Output the (X, Y) coordinate of the center of the cell containing the given text.  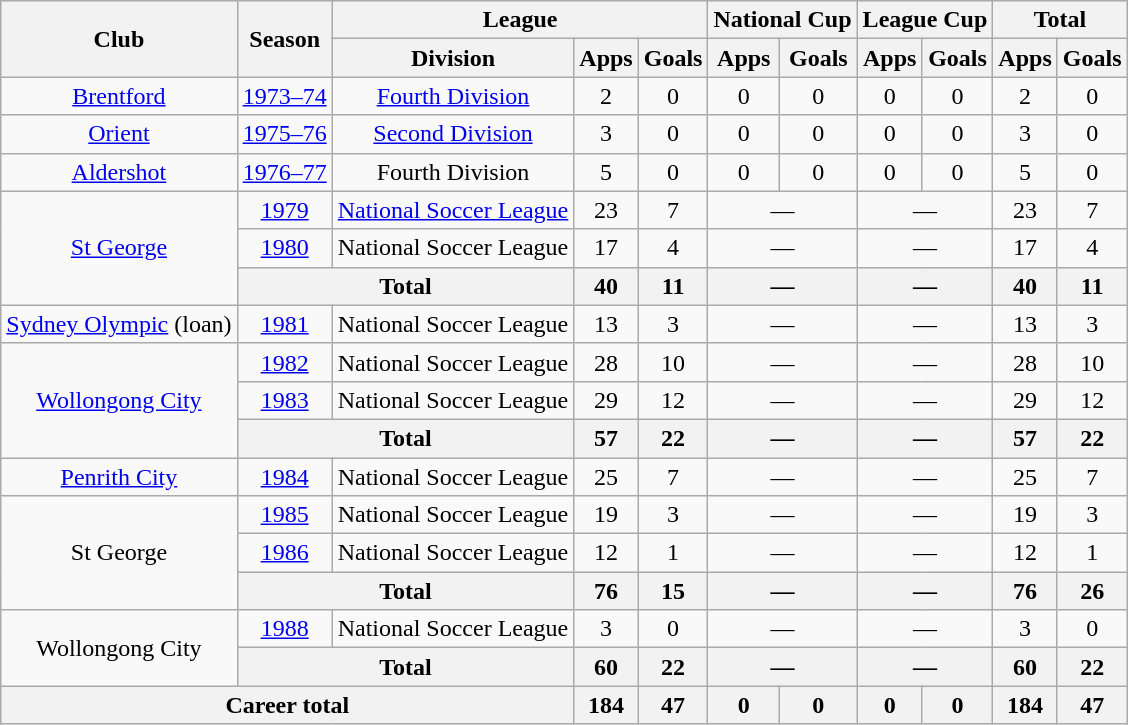
1979 (284, 210)
1980 (284, 248)
15 (673, 591)
Career total (288, 705)
1988 (284, 629)
Sydney Olympic (loan) (119, 324)
1981 (284, 324)
National Cup (782, 20)
1973–74 (284, 96)
League (520, 20)
1982 (284, 362)
1986 (284, 553)
Penrith City (119, 477)
Second Division (453, 134)
Division (453, 58)
Orient (119, 134)
League Cup (925, 20)
Brentford (119, 96)
1984 (284, 477)
1983 (284, 400)
26 (1092, 591)
Aldershot (119, 172)
1976–77 (284, 172)
Season (284, 39)
Club (119, 39)
1975–76 (284, 134)
1985 (284, 515)
